Search for the cell housing the specified text and yield its (X, Y) center coordinate. 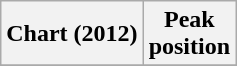
Peakposition (189, 34)
Chart (2012) (72, 34)
